Locate the cell with the specified text and output its (X, Y) center coordinate. 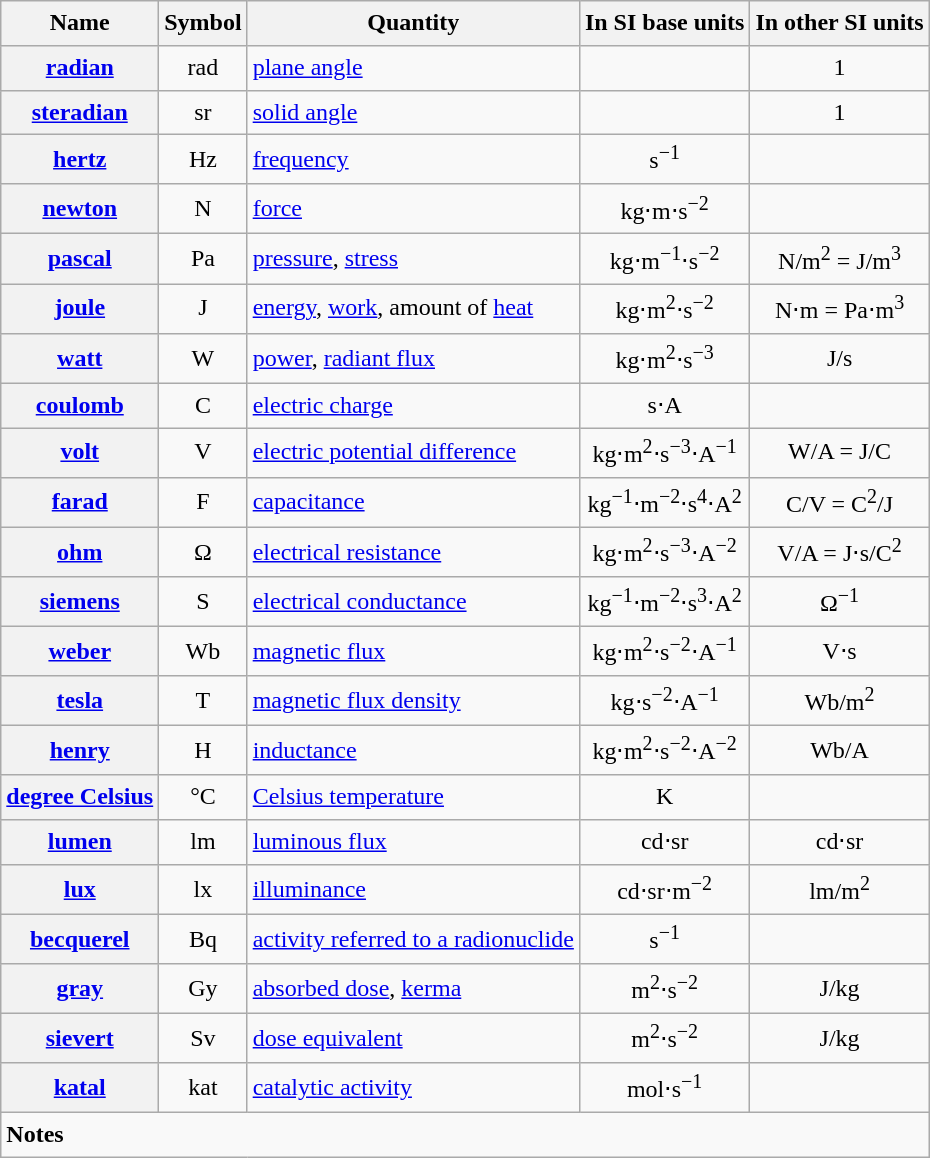
volt (80, 453)
S (203, 601)
cd⋅sr⋅m−2 (664, 889)
Hz (203, 160)
V⋅s (840, 651)
weber (80, 651)
Wb/m2 (840, 701)
energy, work, amount of heat (413, 309)
Gy (203, 989)
activity referred to a radionuclide (413, 939)
V (203, 453)
H (203, 750)
Name (80, 24)
C (203, 406)
N/m2 = J/m3 (840, 259)
Ω−1 (840, 601)
J/s (840, 358)
inductance (413, 750)
In other SI units (840, 24)
force (413, 209)
kg⋅m2⋅s−2 (664, 309)
kat (203, 1088)
lm (203, 842)
magnetic flux density (413, 701)
radian (80, 68)
Bq (203, 939)
kg−1⋅m−2⋅s3⋅A2 (664, 601)
plane angle (413, 68)
kg⋅m2⋅s−3 (664, 358)
kg⋅s−2⋅A−1 (664, 701)
Sv (203, 1038)
lumen (80, 842)
coulomb (80, 406)
sr (203, 112)
T (203, 701)
hertz (80, 160)
illuminance (413, 889)
In SI base units (664, 24)
ohm (80, 552)
N (203, 209)
electrical resistance (413, 552)
luminous flux (413, 842)
V/A = J⋅s/C2 (840, 552)
kg⋅m2⋅s−2⋅A−2 (664, 750)
W (203, 358)
siemens (80, 601)
absorbed dose, kerma (413, 989)
Notes (465, 1136)
frequency (413, 160)
Wb (203, 651)
N⋅m = Pa⋅m3 (840, 309)
Wb/A (840, 750)
newton (80, 209)
power, radiant flux (413, 358)
rad (203, 68)
mol⋅s−1 (664, 1088)
C/V = C2/J (840, 502)
Pa (203, 259)
pascal (80, 259)
magnetic flux (413, 651)
lux (80, 889)
henry (80, 750)
tesla (80, 701)
farad (80, 502)
Ω (203, 552)
steradian (80, 112)
sievert (80, 1038)
watt (80, 358)
dose equivalent (413, 1038)
solid angle (413, 112)
electric potential difference (413, 453)
degree Celsius (80, 798)
joule (80, 309)
electrical conductance (413, 601)
lm/m2 (840, 889)
Celsius temperature (413, 798)
kg⋅m2⋅s−2⋅A−1 (664, 651)
pressure, stress (413, 259)
kg−1⋅m−2⋅s4⋅A2 (664, 502)
kg⋅m−1⋅s−2 (664, 259)
gray (80, 989)
kg⋅m2⋅s−3⋅A−1 (664, 453)
catalytic activity (413, 1088)
katal (80, 1088)
F (203, 502)
capacitance (413, 502)
Quantity (413, 24)
°C (203, 798)
Symbol (203, 24)
lx (203, 889)
J (203, 309)
s⋅A (664, 406)
W/A = J/C (840, 453)
electric charge (413, 406)
kg⋅m2⋅s−3⋅A−2 (664, 552)
becquerel (80, 939)
kg⋅m⋅s−2 (664, 209)
K (664, 798)
